Determine the (x, y) coordinate at the center of the cell enclosing the given text.  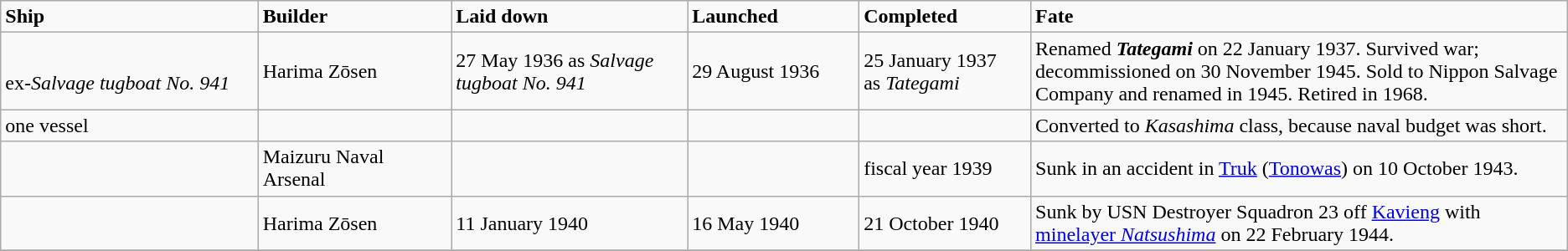
27 May 1936 as Salvage tugboat No. 941 (570, 71)
Ship (129, 17)
Sunk by USN Destroyer Squadron 23 off Kavieng with minelayer Natsushima on 22 February 1944. (1300, 223)
ex-Salvage tugboat No. 941 (129, 71)
21 October 1940 (945, 223)
fiscal year 1939 (945, 169)
Launched (774, 17)
one vessel (129, 125)
25 January 1937as Tategami (945, 71)
Maizuru Naval Arsenal (355, 169)
29 August 1936 (774, 71)
Sunk in an accident in Truk (Tonowas) on 10 October 1943. (1300, 169)
Fate (1300, 17)
11 January 1940 (570, 223)
Builder (355, 17)
Completed (945, 17)
16 May 1940 (774, 223)
Laid down (570, 17)
Converted to Kasashima class, because naval budget was short. (1300, 125)
